Detect which cell encompasses the target text, then output its [x, y] center coordinate. 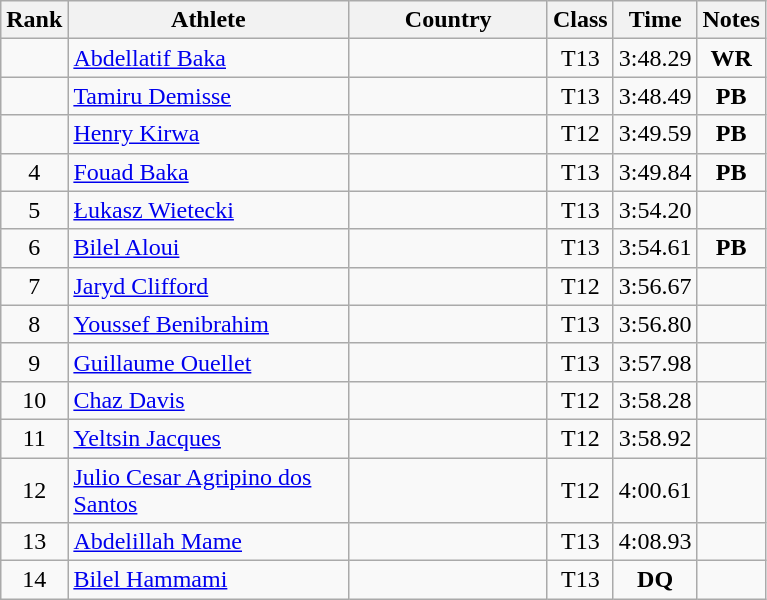
Tamiru Demisse [208, 96]
DQ [655, 580]
6 [34, 248]
Łukasz Wietecki [208, 210]
3:48.49 [655, 96]
Julio Cesar Agripino dos Santos [208, 490]
3:49.84 [655, 172]
3:56.67 [655, 286]
3:54.61 [655, 248]
9 [34, 362]
Athlete [208, 20]
WR [731, 58]
Class [580, 20]
3:49.59 [655, 134]
7 [34, 286]
Time [655, 20]
3:56.80 [655, 324]
Bilel Aloui [208, 248]
Henry Kirwa [208, 134]
3:48.29 [655, 58]
12 [34, 490]
Yeltsin Jacques [208, 438]
4 [34, 172]
Notes [731, 20]
5 [34, 210]
14 [34, 580]
3:57.98 [655, 362]
8 [34, 324]
Fouad Baka [208, 172]
Youssef Benibrahim [208, 324]
3:58.28 [655, 400]
13 [34, 542]
4:00.61 [655, 490]
Guillaume Ouellet [208, 362]
3:54.20 [655, 210]
Bilel Hammami [208, 580]
Abdellatif Baka [208, 58]
10 [34, 400]
Country [448, 20]
3:58.92 [655, 438]
Chaz Davis [208, 400]
Jaryd Clifford [208, 286]
4:08.93 [655, 542]
Rank [34, 20]
Abdelillah Mame [208, 542]
11 [34, 438]
